Scan for the cell matching the given text and deliver its [X, Y] coordinate at center. 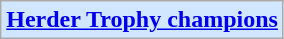
Herder Trophy champions [142, 20]
